Return [x, y] of the center of cell containing provided text 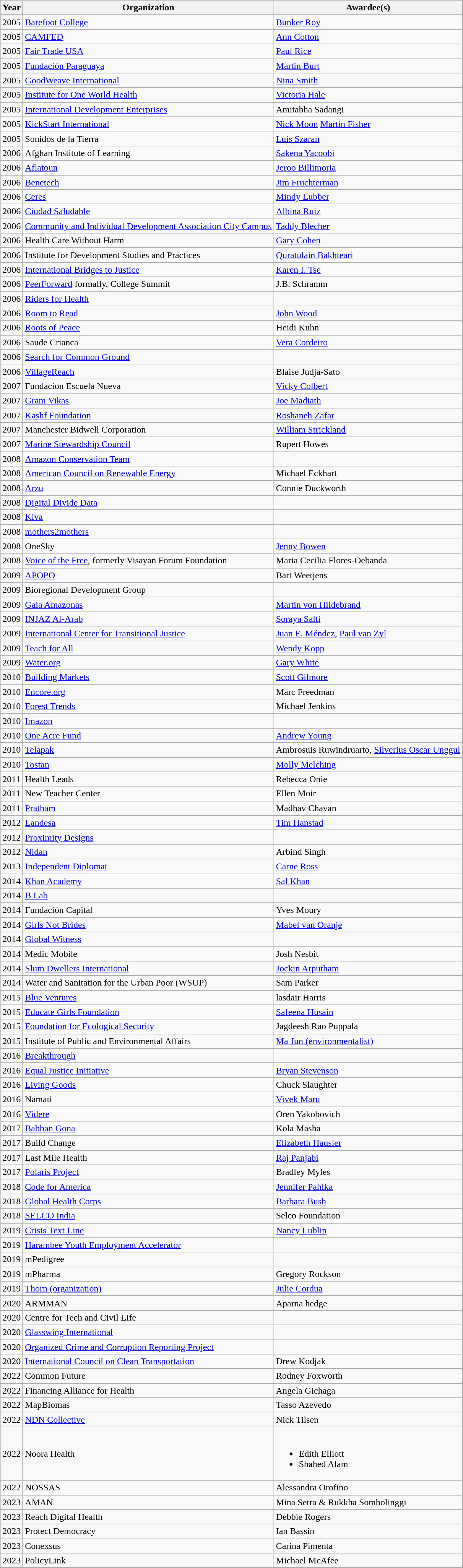
2013 [11, 866]
Josh Nesbit [368, 954]
Karen I. Tse [368, 270]
Last Mile Health [148, 1158]
KickStart International [148, 124]
Teach for All [148, 648]
Health Care Without Harm [148, 241]
Michael McAfee [368, 1560]
Digital Divide Data [148, 503]
Tim Hanstad [368, 823]
ARMMAN [148, 1303]
Aparna hedge [368, 1303]
Voice of the Free, formerly Visayan Forum Foundation [148, 561]
Drew Kodjak [368, 1361]
Martin Burt [368, 66]
Angela Gichaga [368, 1391]
Telapak [148, 750]
Code for America [148, 1187]
Ciudad Saludable [148, 211]
Rebecca Onie [368, 779]
Martin von Hildebrand [368, 604]
Financing Alliance for Health [148, 1391]
Andrew Young [368, 735]
Benetech [148, 182]
Room to Read [148, 313]
Nina Smith [368, 80]
VillageReach [148, 371]
Babban Gona [148, 1129]
Heidi Kuhn [368, 328]
Forest Trends [148, 706]
Crisis Text Line [148, 1230]
J.B. Schramm [368, 284]
Living Goods [148, 1085]
Gary White [368, 663]
Carina Pimenta [368, 1546]
Roshaneh Zafar [368, 415]
Independent Diplomat [148, 866]
MapBiomas [148, 1405]
Tasso Azevedo [368, 1405]
Bryan Stevenson [368, 1070]
Protect Democracy [148, 1531]
Saude Crianca [148, 342]
Albina Ruiz [368, 211]
Imazon [148, 721]
Edith ElliottShahed Alam [368, 1454]
Vicky Colbert [368, 386]
Water.org [148, 663]
Taddy Blecher [368, 226]
Rodney Foxworth [368, 1376]
SELCO India [148, 1216]
Amitabha Sadangi [368, 109]
Encore.org [148, 692]
International Development Enterprises [148, 109]
Ma Jun (environmentalist) [368, 1041]
Breakthrough [148, 1056]
Scott Gilmore [368, 677]
Gaia Amazonas [148, 604]
Gregory Rockson [368, 1274]
Afghan Institute of Learning [148, 153]
Kashf Foundation [148, 415]
Khan Academy [148, 881]
Building Markets [148, 677]
Debbie Rogers [368, 1517]
Reach Digital Health [148, 1517]
lasdair Harris [368, 997]
Alessandra Orofino [368, 1488]
Barefoot College [148, 22]
Community and Individual Development Association City Campus [148, 226]
Soraya Salti [368, 619]
Riders for Health [148, 299]
CAMFED [148, 37]
Year [11, 8]
Manchester Bidwell Corporation [148, 430]
Ambrosuis Ruwindruarto, Silverius Oscar Unggul [368, 750]
New Teacher Center [148, 794]
NDN Collective [148, 1420]
Amazon Conservation Team [148, 459]
Chuck Slaughter [368, 1085]
Paul Rice [368, 51]
Arzu [148, 488]
Water and Sanitation for the Urban Poor (WSUP) [148, 983]
Centre for Tech and Civil Life [148, 1318]
John Wood [368, 313]
Sal Khan [368, 881]
Yves Moury [368, 910]
Namati [148, 1099]
Build Change [148, 1143]
NOSSAS [148, 1488]
Bart Weetjens [368, 575]
Slum Dwellers International [148, 968]
Jim Fruchterman [368, 182]
Michael Jenkins [368, 706]
Gram Vikas [148, 400]
Jenny Bowen [368, 546]
Kola Masha [368, 1129]
Elizabeth Hausler [368, 1143]
Bradley Myles [368, 1172]
Sakena Yacoobi [368, 153]
Girls Not Brides [148, 925]
Ian Bassin [368, 1531]
Jockin Arputham [368, 968]
INJAZ Al-Arab [148, 619]
Blaise Judja-Sato [368, 371]
Conexsus [148, 1546]
Mina Setra & Rukkha Sombolinggi [368, 1502]
Nick Moon Martin Fisher [368, 124]
Marine Stewardship Council [148, 444]
International Bridges to Justice [148, 270]
Raj Panjabi [368, 1158]
Sonidos de la Tierra [148, 138]
Foundation for Ecological Security [148, 1026]
Educate Girls Foundation [148, 1012]
Mindy Lubber [368, 197]
Luis Szaran [368, 138]
Marc Freedman [368, 692]
Polaris Project [148, 1172]
GoodWeave International [148, 80]
Vivek Maru [368, 1099]
Michael Eckhart [368, 473]
Sam Parker [368, 983]
Victoria Hale [368, 95]
Proximity Designs [148, 837]
Thorn (organization) [148, 1288]
Aflatoun [148, 168]
Jennifer Pahlka [368, 1187]
Nancy Lublin [368, 1230]
Equal Justice Initiative [148, 1070]
Gary Cohen [368, 241]
Safeena Husain [368, 1012]
Wendy Kopp [368, 648]
Jagdeesh Rao Puppala [368, 1026]
Health Leads [148, 779]
Roots of Peace [148, 328]
Maria Cecilia Flores-Oebanda [368, 561]
Pratham [148, 808]
Global Health Corps [148, 1201]
mothers2mothers [148, 532]
Medic Mobile [148, 954]
Molly Melching [368, 764]
Common Future [148, 1376]
International Council on Clean Transportation [148, 1361]
Ann Cotton [368, 37]
American Council on Renewable Energy [148, 473]
B Lab [148, 896]
Juan E. Méndez, Paul van Zyl [368, 633]
PolicyLink [148, 1560]
mPharma [148, 1274]
Fundacion Escuela Nueva [148, 386]
PeerForward formally, College Summit [148, 284]
One Acre Fund [148, 735]
Harambee Youth Employment Accelerator [148, 1245]
Institute of Public and Environmental Affairs [148, 1041]
Organization [148, 8]
Nidan [148, 852]
Jeroo Billimoria [368, 168]
Nick Tilsen [368, 1420]
Organized Crime and Corruption Reporting Project [148, 1347]
Vera Cordeiro [368, 342]
Fundación Capital [148, 910]
Noora Health [148, 1454]
APOPO [148, 575]
mPedigree [148, 1259]
OneSky [148, 546]
William Strickland [368, 430]
Awardee(s) [368, 8]
Madhav Chavan [368, 808]
Bunker Roy [368, 22]
Institute for Development Studies and Practices [148, 255]
Search for Common Ground [148, 357]
Selco Foundation [368, 1216]
Mabel van Oranje [368, 925]
Videre [148, 1114]
Carne Ross [368, 866]
Barbara Bush [368, 1201]
Oren Yakobovich [368, 1114]
International Center for Transitional Justice [148, 633]
AMAN [148, 1502]
Ellen Moir [368, 794]
Landesa [148, 823]
Ceres [148, 197]
Julie Cordua [368, 1288]
Bioregional Development Group [148, 590]
Kiva [148, 517]
Institute for One World Health [148, 95]
Fundación Paraguaya [148, 66]
Global Witness [148, 939]
Joe Madiath [368, 400]
Fair Trade USA [148, 51]
Connie Duckworth [368, 488]
Rupert Howes [368, 444]
Tostan [148, 764]
Quratulain Bakhteari [368, 255]
Blue Ventures [148, 997]
Glasswing International [148, 1332]
Arbind Singh [368, 852]
